Return the (X, Y) coordinate for the center point of the cell that contains the specified text.  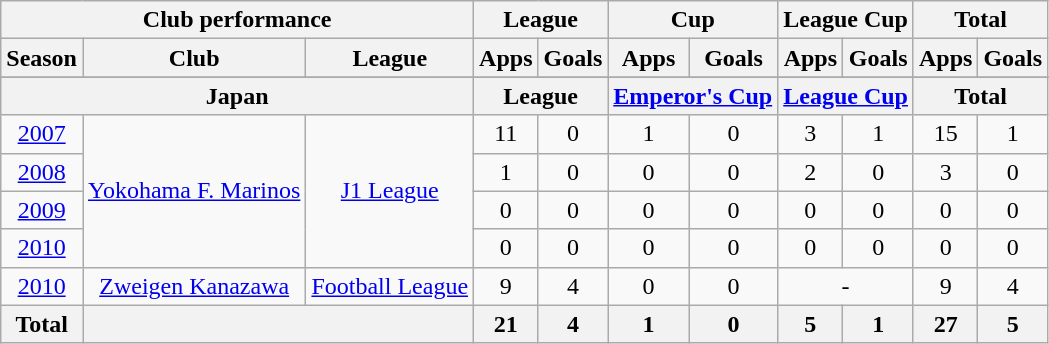
Emperor's Cup (693, 96)
Club (194, 58)
21 (506, 324)
15 (945, 134)
Club performance (238, 20)
2007 (42, 134)
Japan (238, 96)
27 (945, 324)
- (846, 286)
2008 (42, 172)
Cup (693, 20)
J1 League (390, 191)
Zweigen Kanazawa (194, 286)
Football League (390, 286)
Yokohama F. Marinos (194, 191)
2009 (42, 210)
2 (810, 172)
11 (506, 134)
Season (42, 58)
